Detect which cell encompasses the target text, then output its (X, Y) center coordinate. 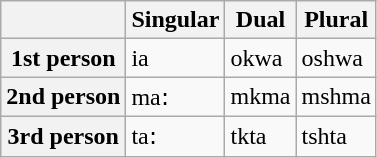
mkma (260, 97)
oshwa (336, 58)
Plural (336, 20)
ma꞉ (176, 97)
okwa (260, 58)
tshta (336, 136)
tkta (260, 136)
mshma (336, 97)
1st person (64, 58)
2nd person (64, 97)
ta꞉ (176, 136)
ia (176, 58)
Singular (176, 20)
3rd person (64, 136)
Dual (260, 20)
